Provide the [X, Y] coordinate of the cell's center where the given text is located.  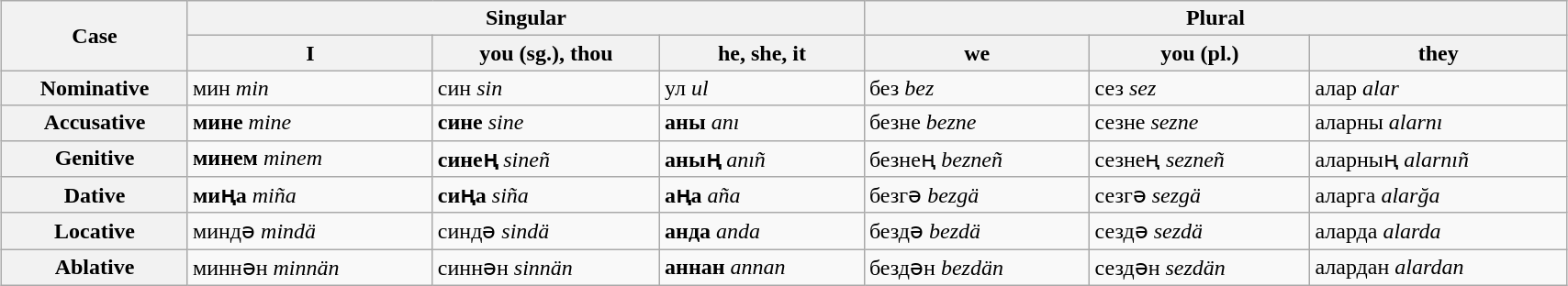
you (pl.) [1200, 53]
Nominative [95, 88]
Plural [1215, 18]
аларның alarnıñ [1439, 159]
сездә sezdä [1200, 231]
бездән bezdän [977, 268]
сине sine [545, 123]
синдә sindä [545, 231]
you (sg.), thou [545, 53]
безне bezne [977, 123]
алардан alardan [1439, 268]
анда anda [762, 231]
we [977, 53]
Genitive [95, 159]
they [1439, 53]
мине mine [310, 123]
аларга alarğa [1439, 195]
Ablative [95, 268]
аларны alarnı [1439, 123]
Case [95, 36]
миндә mindä [310, 231]
аны anı [762, 123]
I [310, 53]
Locative [95, 231]
he, she, it [762, 53]
Dative [95, 195]
безгә bezgä [977, 195]
аңа aña [762, 195]
без bez [977, 88]
аның anıñ [762, 159]
мин min [310, 88]
сезгә sezgä [1200, 195]
аларда alarda [1439, 231]
Singular [525, 18]
алар alar [1439, 88]
Accusative [95, 123]
сезнең sezneñ [1200, 159]
сиңа siña [545, 195]
сезне sezne [1200, 123]
синнән sinnän [545, 268]
синең sineñ [545, 159]
миннән minnän [310, 268]
минем minem [310, 159]
сез sez [1200, 88]
миңа miña [310, 195]
сездән sezdän [1200, 268]
ул ul [762, 88]
син sin [545, 88]
безнең bezneñ [977, 159]
аннан annan [762, 268]
бездә bezdä [977, 231]
